Find where the given text appears and provide that cell's center as [X, Y] coordinate. 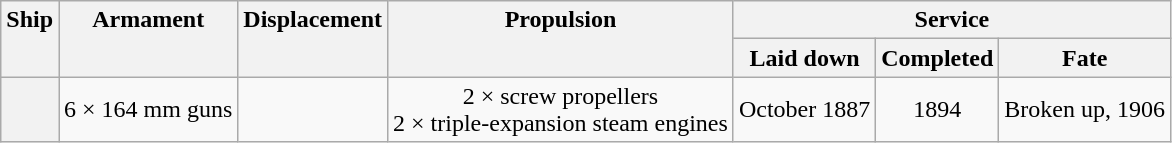
Armament [148, 39]
Completed [938, 58]
October 1887 [804, 110]
2 × screw propellers2 × triple-expansion steam engines [561, 110]
Ship [30, 39]
Broken up, 1906 [1085, 110]
6 × 164 mm guns [148, 110]
Fate [1085, 58]
Propulsion [561, 39]
1894 [938, 110]
Laid down [804, 58]
Displacement [313, 39]
Service [952, 20]
